Search for the cell housing the specified text and yield its (x, y) center coordinate. 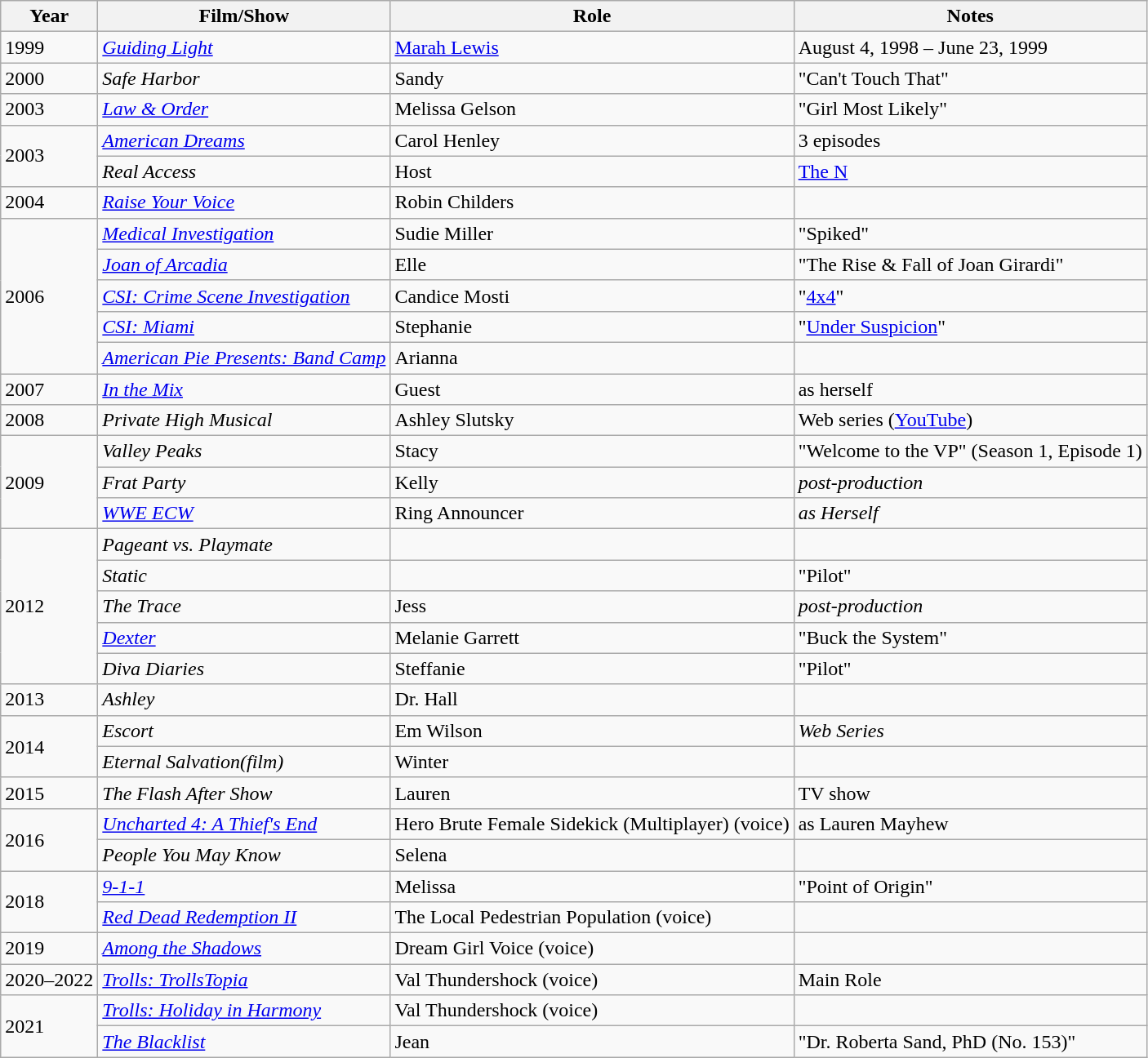
In the Mix (244, 389)
2018 (49, 901)
9-1-1 (244, 886)
CSI: Miami (244, 327)
Em Wilson (592, 731)
Year (49, 16)
2007 (49, 389)
Web Series (970, 731)
American Pie Presents: Band Camp (244, 358)
TV show (970, 793)
Guest (592, 389)
Stacy (592, 451)
Kelly (592, 482)
Selena (592, 855)
as herself (970, 389)
Real Access (244, 171)
2004 (49, 202)
People You May Know (244, 855)
Escort (244, 731)
Marah Lewis (592, 47)
The Trace (244, 607)
Diva Diaries (244, 669)
Robin Childers (592, 202)
Among the Shadows (244, 949)
WWE ECW (244, 513)
Ashley (244, 700)
Law & Order (244, 109)
Melissa (592, 886)
Trolls: TrollsTopia (244, 980)
Carol Henley (592, 140)
3 episodes (970, 140)
2006 (49, 296)
Role (592, 16)
Jess (592, 607)
2013 (49, 700)
Dexter (244, 638)
2008 (49, 420)
Ashley Slutsky (592, 420)
"Spiked" (970, 233)
Notes (970, 16)
Candice Mosti (592, 296)
Steffanie (592, 669)
Main Role (970, 980)
The Flash After Show (244, 793)
"The Rise & Fall of Joan Girardi" (970, 264)
Elle (592, 264)
2015 (49, 793)
2014 (49, 746)
Raise Your Voice (244, 202)
Host (592, 171)
"Point of Origin" (970, 886)
The N (970, 171)
American Dreams (244, 140)
The Local Pedestrian Population (voice) (592, 918)
Jean (592, 1042)
"Can't Touch That" (970, 78)
Uncharted 4: A Thief's End (244, 824)
Eternal Salvation(film) (244, 762)
"Buck the System" (970, 638)
Medical Investigation (244, 233)
Web series (YouTube) (970, 420)
Melissa Gelson (592, 109)
Guiding Light (244, 47)
Valley Peaks (244, 451)
Safe Harbor (244, 78)
Arianna (592, 358)
Hero Brute Female Sidekick (Multiplayer) (voice) (592, 824)
August 4, 1998 – June 23, 1999 (970, 47)
Ring Announcer (592, 513)
Sudie Miller (592, 233)
Red Dead Redemption II (244, 918)
2019 (49, 949)
2021 (49, 1026)
Lauren (592, 793)
1999 (49, 47)
as Herself (970, 513)
"4x4" (970, 296)
CSI: Crime Scene Investigation (244, 296)
Melanie Garrett (592, 638)
2016 (49, 839)
Stephanie (592, 327)
Joan of Arcadia (244, 264)
Film/Show (244, 16)
Private High Musical (244, 420)
as Lauren Mayhew (970, 824)
The Blacklist (244, 1042)
Winter (592, 762)
"Under Suspicion" (970, 327)
Dr. Hall (592, 700)
"Girl Most Likely" (970, 109)
"Dr. Roberta Sand, PhD (No. 153)" (970, 1042)
Pageant vs. Playmate (244, 545)
Sandy (592, 78)
2020–2022 (49, 980)
2009 (49, 482)
Frat Party (244, 482)
2000 (49, 78)
"Welcome to the VP" (Season 1, Episode 1) (970, 451)
Dream Girl Voice (voice) (592, 949)
Trolls: Holiday in Harmony (244, 1011)
2012 (49, 607)
Static (244, 576)
